From the cell containing the given text, extract its center point as (X, Y) coordinate. 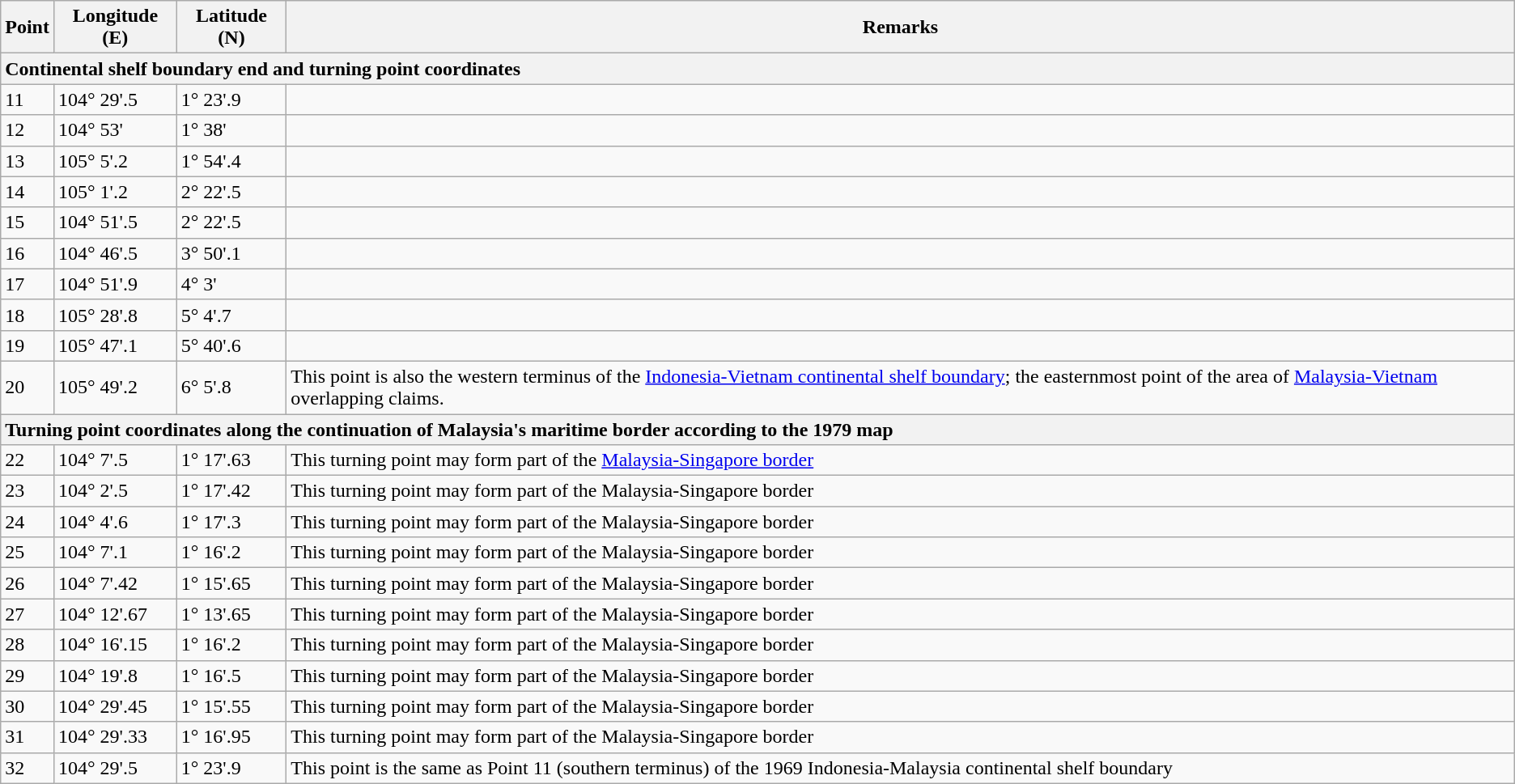
Point (28, 28)
105° 1'.2 (115, 192)
1° 13'.65 (231, 614)
104° 29'.45 (115, 706)
16 (28, 253)
104° 46'.5 (115, 253)
Remarks (900, 28)
27 (28, 614)
5° 40'.6 (231, 345)
1° 15'.65 (231, 583)
104° 53' (115, 130)
105° 49'.2 (115, 387)
105° 28'.8 (115, 315)
104° 7'.1 (115, 553)
1° 17'.3 (231, 522)
1° 17'.63 (231, 460)
11 (28, 100)
This point is the same as Point 11 (southern terminus) of the 1969 Indonesia-Malaysia continental shelf boundary (900, 768)
1° 16'.95 (231, 737)
105° 47'.1 (115, 345)
6° 5'.8 (231, 387)
26 (28, 583)
1° 38' (231, 130)
1° 54'.4 (231, 161)
104° 12'.67 (115, 614)
25 (28, 553)
104° 16'.15 (115, 645)
104° 2'.5 (115, 491)
104° 51'.5 (115, 222)
24 (28, 522)
Latitude (N) (231, 28)
29 (28, 676)
22 (28, 460)
1° 16'.5 (231, 676)
3° 50'.1 (231, 253)
104° 29'.33 (115, 737)
13 (28, 161)
Turning point coordinates along the continuation of Malaysia's maritime border according to the 1979 map (757, 430)
Longitude (E) (115, 28)
104° 4'.6 (115, 522)
12 (28, 130)
1° 15'.55 (231, 706)
105° 5'.2 (115, 161)
104° 19'.8 (115, 676)
104° 51'.9 (115, 284)
5° 4'.7 (231, 315)
4° 3' (231, 284)
1° 17'.42 (231, 491)
19 (28, 345)
28 (28, 645)
104° 7'.5 (115, 460)
15 (28, 222)
Continental shelf boundary end and turning point coordinates (757, 69)
32 (28, 768)
17 (28, 284)
20 (28, 387)
23 (28, 491)
14 (28, 192)
31 (28, 737)
30 (28, 706)
104° 7'.42 (115, 583)
18 (28, 315)
